Identify which cell holds the provided text, then report its (X, Y) central coordinate. 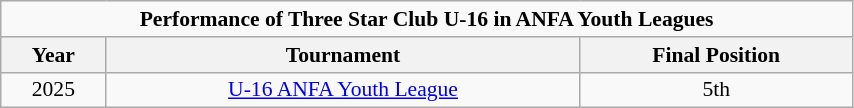
Tournament (343, 55)
5th (716, 90)
Final Position (716, 55)
2025 (54, 90)
Year (54, 55)
U-16 ANFA Youth League (343, 90)
Performance of Three Star Club U-16 in ANFA Youth Leagues (427, 19)
